Scan for the cell matching the given text and deliver its (x, y) coordinate at center. 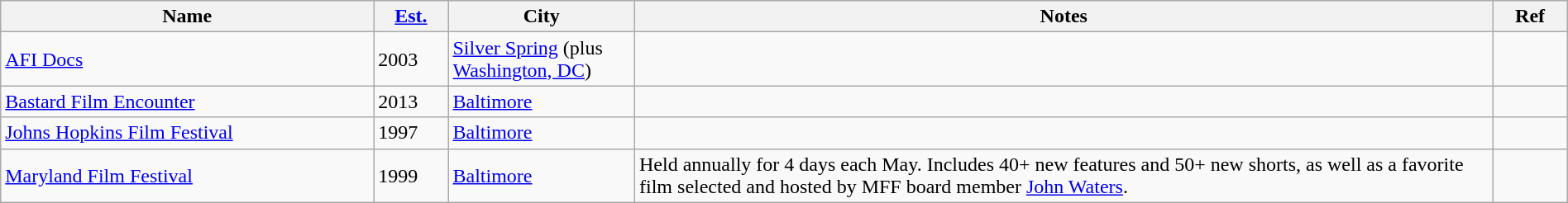
2013 (411, 101)
1999 (411, 175)
Johns Hopkins Film Festival (187, 133)
Maryland Film Festival (187, 175)
Ref (1530, 17)
City (542, 17)
Name (187, 17)
Notes (1064, 17)
Est. (411, 17)
Bastard Film Encounter (187, 101)
AFI Docs (187, 59)
2003 (411, 59)
Silver Spring (plus Washington, DC) (542, 59)
1997 (411, 133)
